Find where the given text appears and provide that cell's center as [x, y] coordinate. 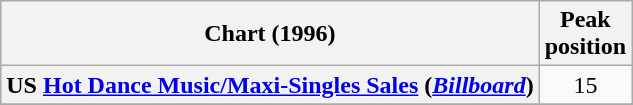
15 [585, 85]
Peakposition [585, 34]
US Hot Dance Music/Maxi-Singles Sales (Billboard) [270, 85]
Chart (1996) [270, 34]
